Find where the given text appears and provide that cell's center as [x, y] coordinate. 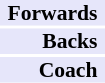
Backs [52, 41]
Coach [52, 70]
Forwards [52, 13]
